Provide the [x, y] coordinate of the cell's center where the given text is located.  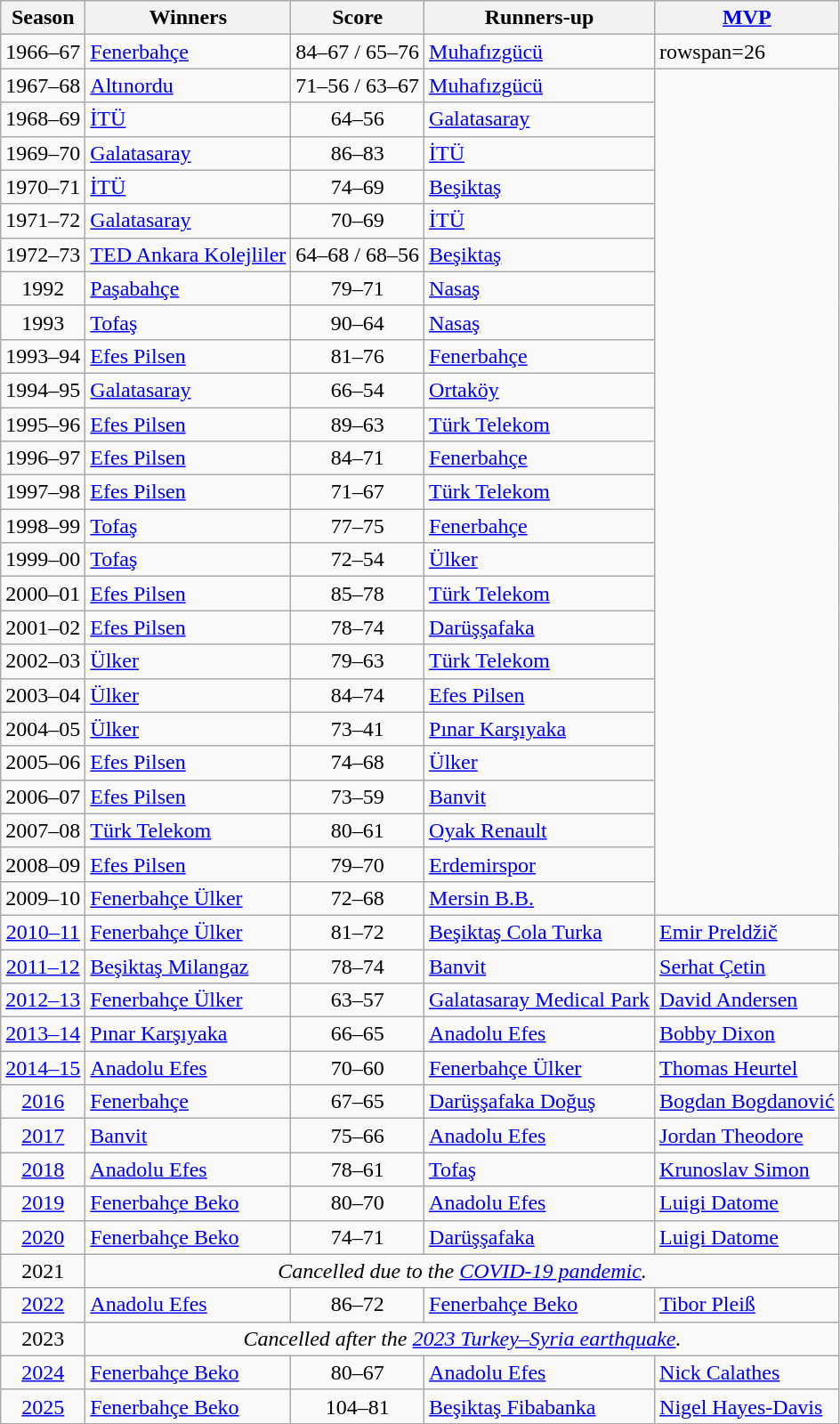
Altınordu [189, 85]
2016 [43, 1102]
Tibor Pleiß [747, 1305]
Erdemirspor [539, 864]
Galatasaray Medical Park [539, 1000]
74–68 [358, 763]
64–56 [358, 119]
1997–98 [43, 492]
71–67 [358, 492]
79–63 [358, 661]
Oyak Renault [539, 830]
2014–15 [43, 1068]
63–57 [358, 1000]
2010–11 [43, 932]
1992 [43, 288]
80–70 [358, 1203]
89–63 [358, 425]
2002–03 [43, 661]
1970–71 [43, 187]
Season [43, 18]
2018 [43, 1169]
1996–97 [43, 458]
1994–95 [43, 390]
1971–72 [43, 221]
2020 [43, 1237]
2022 [43, 1305]
66–65 [358, 1034]
Krunoslav Simon [747, 1169]
2008–09 [43, 864]
Beşiktaş Fibabanka [539, 1406]
Score [358, 18]
1993–94 [43, 356]
Beşiktaş Cola Turka [539, 932]
Ortaköy [539, 390]
2019 [43, 1203]
2024 [43, 1372]
85–78 [358, 594]
Thomas Heurtel [747, 1068]
72–54 [358, 560]
2000–01 [43, 594]
Winners [189, 18]
79–71 [358, 288]
1966–67 [43, 52]
80–61 [358, 830]
2006–07 [43, 797]
2011–12 [43, 966]
Emir Preldžič [747, 932]
70–69 [358, 221]
1967–68 [43, 85]
73–41 [358, 729]
75–66 [358, 1136]
1995–96 [43, 425]
Cancelled due to the COVID-19 pandemic. [463, 1271]
74–71 [358, 1237]
84–71 [358, 458]
2017 [43, 1136]
David Andersen [747, 1000]
2005–06 [43, 763]
Beşiktaş Milangaz [189, 966]
2009–10 [43, 898]
Nick Calathes [747, 1372]
104–81 [358, 1406]
TED Ankara Kolejliler [189, 255]
84–74 [358, 695]
Runners-up [539, 18]
2021 [43, 1271]
71–56 / 63–67 [358, 85]
Serhat Çetin [747, 966]
80–67 [358, 1372]
rowspan=26 [747, 52]
81–72 [358, 932]
79–70 [358, 864]
1993 [43, 322]
81–76 [358, 356]
Jordan Theodore [747, 1136]
2025 [43, 1406]
Mersin B.B. [539, 898]
86–72 [358, 1305]
2012–13 [43, 1000]
2004–05 [43, 729]
2007–08 [43, 830]
1972–73 [43, 255]
84–67 / 65–76 [358, 52]
1969–70 [43, 153]
73–59 [358, 797]
67–65 [358, 1102]
1998–99 [43, 526]
Paşabahçe [189, 288]
MVP [747, 18]
1968–69 [43, 119]
Bogdan Bogdanović [747, 1102]
77–75 [358, 526]
Nigel Hayes-Davis [747, 1406]
86–83 [358, 153]
Cancelled after the 2023 Turkey–Syria earthquake. [463, 1339]
78–61 [358, 1169]
74–69 [358, 187]
2023 [43, 1339]
72–68 [358, 898]
1999–00 [43, 560]
70–60 [358, 1068]
2013–14 [43, 1034]
Bobby Dixon [747, 1034]
66–54 [358, 390]
Darüşşafaka Doğuş [539, 1102]
2003–04 [43, 695]
2001–02 [43, 627]
64–68 / 68–56 [358, 255]
90–64 [358, 322]
